Find where the given text appears and provide that cell's center as [x, y] coordinate. 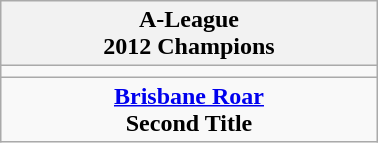
Brisbane RoarSecond Title [189, 110]
A-League2012 Champions [189, 34]
